Identify which cell holds the provided text, then report its (x, y) central coordinate. 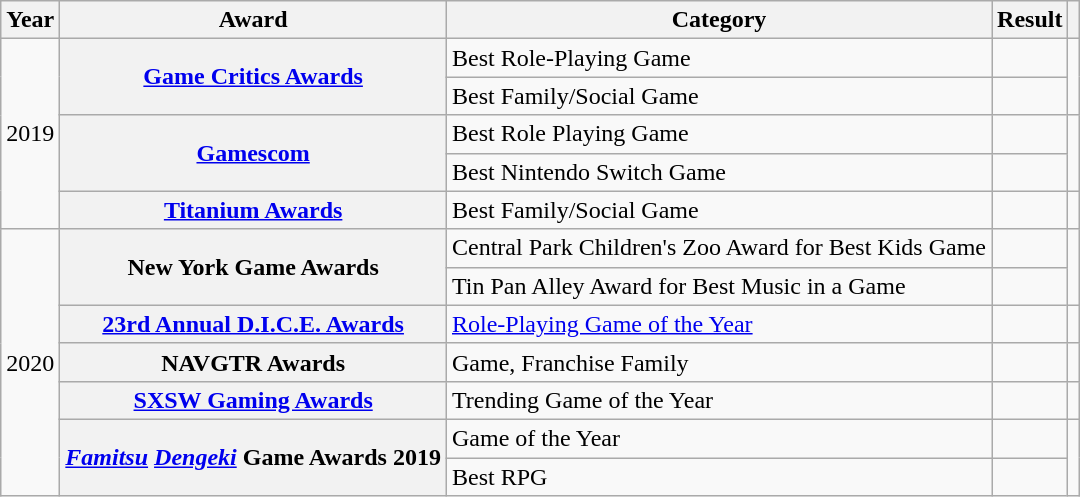
SXSW Gaming Awards (254, 400)
2019 (30, 134)
New York Game Awards (254, 267)
Titanium Awards (254, 210)
Best Nintendo Switch Game (718, 172)
NAVGTR Awards (254, 362)
Game Critics Awards (254, 77)
Tin Pan Alley Award for Best Music in a Game (718, 286)
Best RPG (718, 477)
23rd Annual D.I.C.E. Awards (254, 324)
Game of the Year (718, 438)
Best Role Playing Game (718, 134)
Game, Franchise Family (718, 362)
Award (254, 20)
Best Role-Playing Game (718, 58)
Year (30, 20)
Central Park Children's Zoo Award for Best Kids Game (718, 248)
Trending Game of the Year (718, 400)
Category (718, 20)
Role-Playing Game of the Year (718, 324)
Famitsu Dengeki Game Awards 2019 (254, 457)
Result (1030, 20)
2020 (30, 362)
Gamescom (254, 153)
